Provide the [x, y] coordinate of the cell's center where the given text is located.  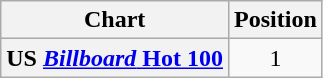
Chart [115, 20]
1 [276, 58]
Position [276, 20]
US Billboard Hot 100 [115, 58]
